Locate the cell with the specified text and output its [x, y] center coordinate. 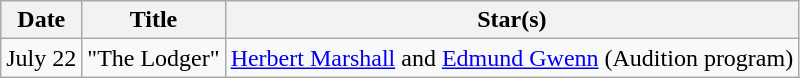
Date [42, 20]
Herbert Marshall and Edmund Gwenn (Audition program) [512, 58]
"The Lodger" [154, 58]
July 22 [42, 58]
Title [154, 20]
Star(s) [512, 20]
